Extract the [x, y] coordinate from the center of the cell holding the provided text.  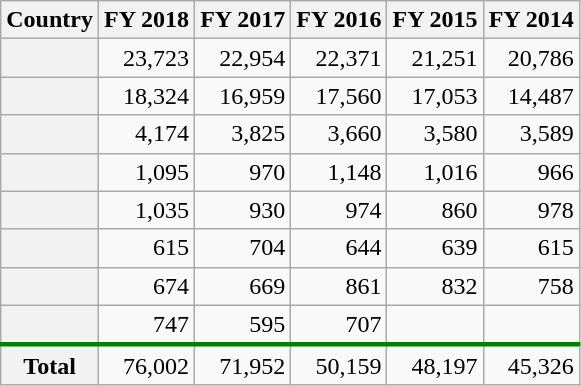
1,016 [435, 172]
1,148 [339, 172]
23,723 [146, 58]
966 [531, 172]
707 [339, 325]
1,035 [146, 210]
970 [243, 172]
FY 2016 [339, 20]
18,324 [146, 96]
17,053 [435, 96]
FY 2015 [435, 20]
832 [435, 286]
20,786 [531, 58]
674 [146, 286]
50,159 [339, 365]
1,095 [146, 172]
14,487 [531, 96]
3,825 [243, 134]
595 [243, 325]
747 [146, 325]
3,580 [435, 134]
48,197 [435, 365]
3,589 [531, 134]
860 [435, 210]
3,660 [339, 134]
930 [243, 210]
45,326 [531, 365]
22,371 [339, 58]
861 [339, 286]
Total [50, 365]
Country [50, 20]
669 [243, 286]
FY 2014 [531, 20]
71,952 [243, 365]
644 [339, 248]
4,174 [146, 134]
978 [531, 210]
22,954 [243, 58]
639 [435, 248]
704 [243, 248]
76,002 [146, 365]
FY 2018 [146, 20]
974 [339, 210]
FY 2017 [243, 20]
16,959 [243, 96]
21,251 [435, 58]
17,560 [339, 96]
758 [531, 286]
